From the cell containing the given text, extract its center point as [X, Y] coordinate. 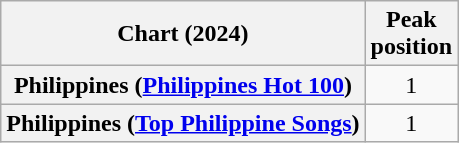
Philippines (Top Philippine Songs) [183, 123]
Chart (2024) [183, 34]
Peakposition [411, 34]
Philippines (Philippines Hot 100) [183, 85]
